Scan for the cell matching the given text and deliver its (X, Y) coordinate at center. 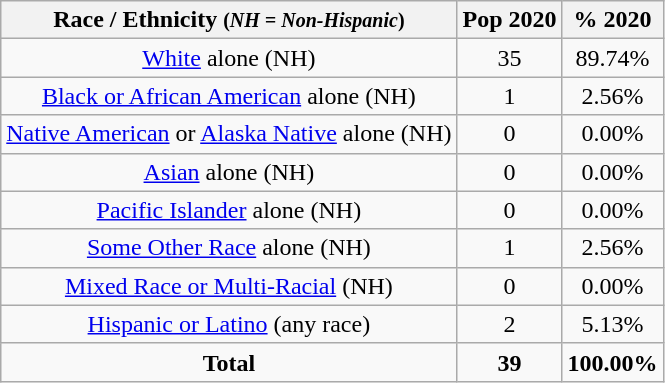
100.00% (612, 362)
Race / Ethnicity (NH = Non-Hispanic) (229, 20)
2 (510, 324)
89.74% (612, 58)
Mixed Race or Multi-Racial (NH) (229, 286)
Native American or Alaska Native alone (NH) (229, 134)
Pacific Islander alone (NH) (229, 210)
White alone (NH) (229, 58)
5.13% (612, 324)
Pop 2020 (510, 20)
35 (510, 58)
39 (510, 362)
Hispanic or Latino (any race) (229, 324)
Some Other Race alone (NH) (229, 248)
% 2020 (612, 20)
Asian alone (NH) (229, 172)
Total (229, 362)
Black or African American alone (NH) (229, 96)
